From the cell containing the given text, extract its center point as (X, Y) coordinate. 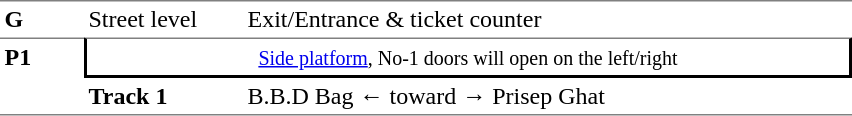
Track 1 (164, 97)
G (42, 19)
Side platform, No-1 doors will open on the left/right (468, 58)
B.B.D Bag ← toward → Prisep Ghat (548, 97)
P1 (42, 77)
Exit/Entrance & ticket counter (548, 19)
Street level (164, 19)
